Return the [X, Y] coordinate for the center point of the cell that contains the specified text.  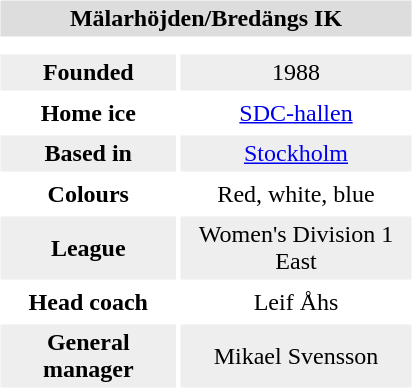
Mikael Svensson [296, 356]
General manager [88, 356]
Stockholm [296, 154]
Based in [88, 154]
Founded [88, 72]
Colours [88, 194]
1988 [296, 72]
Home ice [88, 113]
Mälarhöjden/Bredängs IK [206, 18]
Head coach [88, 302]
Women's Division 1 East [296, 248]
League [88, 248]
Red, white, blue [296, 194]
SDC-hallen [296, 113]
Leif Åhs [296, 302]
